Return (x, y) of the center of cell containing provided text 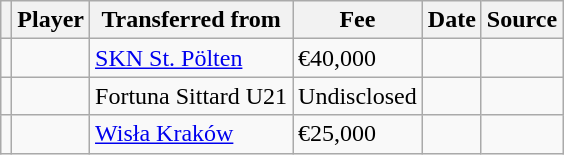
€40,000 (358, 58)
Transferred from (192, 20)
SKN St. Pölten (192, 58)
Fee (358, 20)
Date (452, 20)
Undisclosed (358, 96)
Source (522, 20)
€25,000 (358, 134)
Fortuna Sittard U21 (192, 96)
Player (51, 20)
Wisła Kraków (192, 134)
